Output the [X, Y] coordinate of the center of the cell containing the given text.  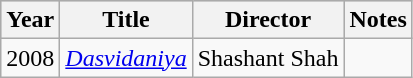
Year [30, 20]
Notes [378, 20]
Shashant Shah [268, 58]
Dasvidaniya [126, 58]
2008 [30, 58]
Title [126, 20]
Director [268, 20]
